For the text-containing cell, return its midpoint in [x, y] coordinate format. 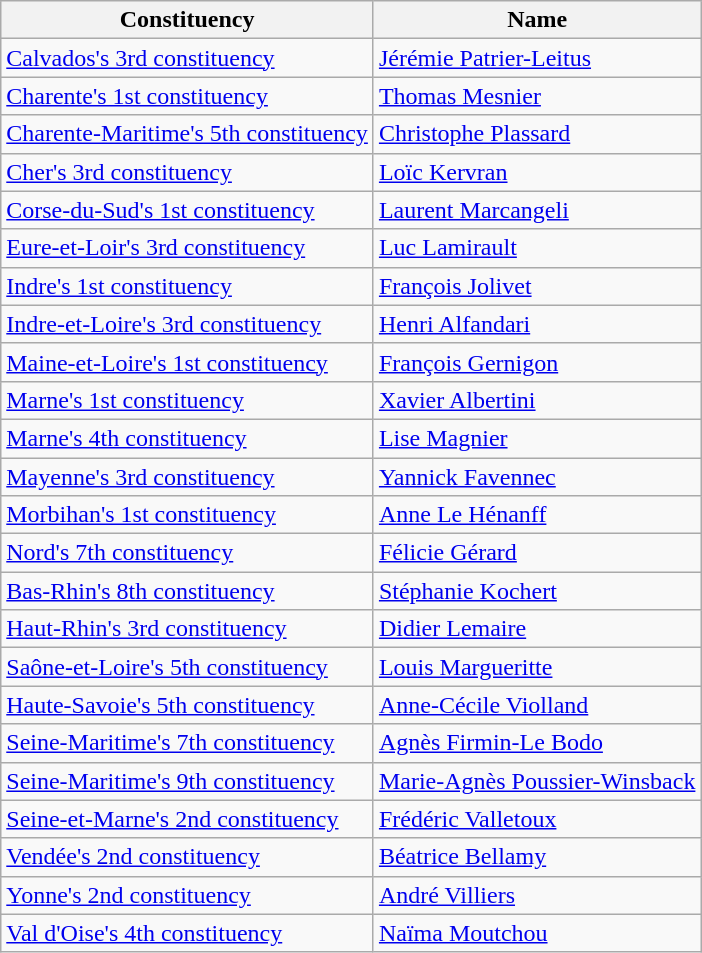
Laurent Marcangeli [537, 210]
Anne-Cécile Violland [537, 705]
Henri Alfandari [537, 324]
Marne's 1st constituency [188, 400]
Jérémie Patrier-Leitus [537, 58]
Saône-et-Loire's 5th constituency [188, 667]
Constituency [188, 20]
Luc Lamirault [537, 248]
Stéphanie Kochert [537, 591]
Eure-et-Loir's 3rd constituency [188, 248]
Loïc Kervran [537, 172]
Maine-et-Loire's 1st constituency [188, 362]
Louis Margueritte [537, 667]
Corse-du-Sud's 1st constituency [188, 210]
Marie-Agnès Poussier-Winsback [537, 781]
Mayenne's 3rd constituency [188, 477]
Nord's 7th constituency [188, 553]
Anne Le Hénanff [537, 515]
Xavier Albertini [537, 400]
Lise Magnier [537, 438]
Val d'Oise's 4th constituency [188, 933]
André Villiers [537, 895]
Thomas Mesnier [537, 96]
Naïma Moutchou [537, 933]
Frédéric Valletoux [537, 819]
Béatrice Bellamy [537, 857]
Christophe Plassard [537, 134]
Cher's 3rd constituency [188, 172]
Yonne's 2nd constituency [188, 895]
Charente-Maritime's 5th constituency [188, 134]
Bas-Rhin's 8th constituency [188, 591]
Morbihan's 1st constituency [188, 515]
François Gernigon [537, 362]
Marne's 4th constituency [188, 438]
Yannick Favennec [537, 477]
Seine-Maritime's 9th constituency [188, 781]
Calvados's 3rd constituency [188, 58]
Name [537, 20]
Agnès Firmin-Le Bodo [537, 743]
Charente's 1st constituency [188, 96]
Seine-et-Marne's 2nd constituency [188, 819]
Haut-Rhin's 3rd constituency [188, 629]
Haute-Savoie's 5th constituency [188, 705]
Seine-Maritime's 7th constituency [188, 743]
Indre's 1st constituency [188, 286]
Indre-et-Loire's 3rd constituency [188, 324]
François Jolivet [537, 286]
Didier Lemaire [537, 629]
Vendée's 2nd constituency [188, 857]
Félicie Gérard [537, 553]
